Find where the given text appears and provide that cell's center as [x, y] coordinate. 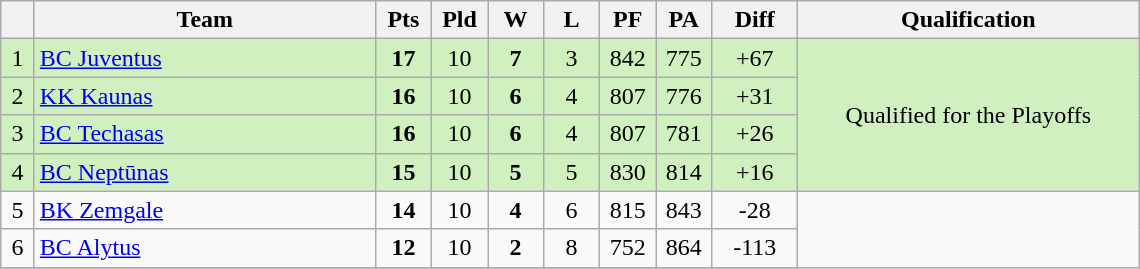
12 [403, 248]
1 [18, 58]
830 [628, 172]
776 [684, 96]
Pts [403, 20]
PA [684, 20]
+26 [755, 134]
L [572, 20]
W [516, 20]
Pld [459, 20]
Diff [755, 20]
BC Neptūnas [204, 172]
781 [684, 134]
PF [628, 20]
8 [572, 248]
864 [684, 248]
775 [684, 58]
+67 [755, 58]
BC Techasas [204, 134]
7 [516, 58]
+31 [755, 96]
BC Juventus [204, 58]
Team [204, 20]
KK Kaunas [204, 96]
815 [628, 210]
BC Alytus [204, 248]
843 [684, 210]
752 [628, 248]
+16 [755, 172]
Qualified for the Playoffs [968, 115]
17 [403, 58]
842 [628, 58]
814 [684, 172]
BK Zemgale [204, 210]
-28 [755, 210]
14 [403, 210]
15 [403, 172]
-113 [755, 248]
Qualification [968, 20]
